Pinpoint the cell where the given text exists, returning its (X, Y) midpoint coordinate. 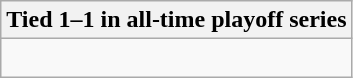
Tied 1–1 in all-time playoff series (176, 20)
